Locate the cell with the specified text and output its [x, y] center coordinate. 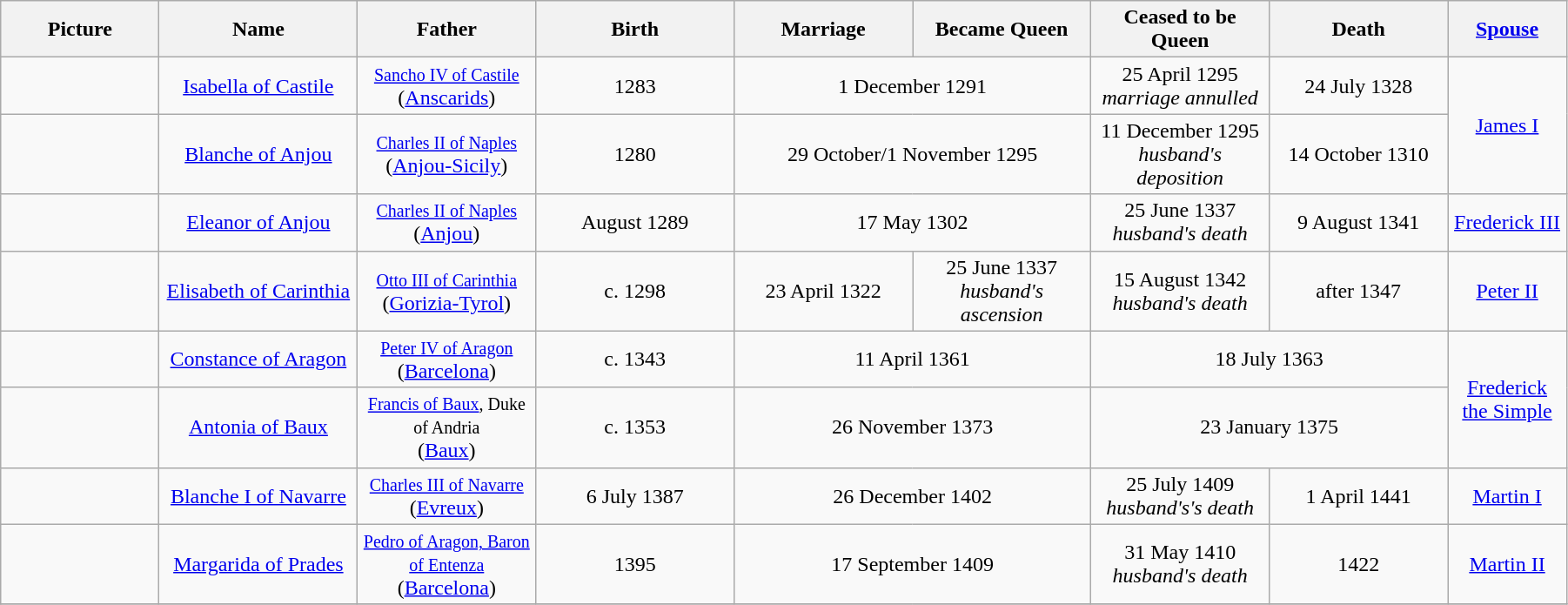
25 July 1409husband's's death [1180, 496]
Charles II of Naples(Anjou) [447, 223]
31 May 1410husband's death [1180, 564]
26 December 1402 [913, 496]
Peter II [1507, 291]
Eleanor of Anjou [258, 223]
Charles III of Navarre (Evreux) [447, 496]
1 December 1291 [913, 85]
c. 1343 [635, 359]
9 August 1341 [1359, 223]
Became Queen [1002, 30]
Picture [80, 30]
23 January 1375 [1270, 427]
Father [447, 30]
James I [1507, 125]
25 June 1337husband's death [1180, 223]
Isabella of Castile [258, 85]
Frederick the Simple [1507, 399]
Death [1359, 30]
c. 1353 [635, 427]
Ceased to be Queen [1180, 30]
Spouse [1507, 30]
Martin I [1507, 496]
Otto III of Carinthia (Gorizia-Tyrol) [447, 291]
25 June 1337husband's ascension [1002, 291]
11 December 1295 husband's deposition [1180, 154]
after 1347 [1359, 291]
Blanche I of Navarre [258, 496]
Antonia of Baux [258, 427]
Margarida of Prades [258, 564]
26 November 1373 [913, 427]
1280 [635, 154]
11 April 1361 [913, 359]
23 April 1322 [823, 291]
1422 [1359, 564]
Frederick III [1507, 223]
29 October/1 November 1295 [913, 154]
c. 1298 [635, 291]
18 July 1363 [1270, 359]
Birth [635, 30]
Francis of Baux, Duke of Andria (Baux) [447, 427]
17 September 1409 [913, 564]
Pedro of Aragon, Baron of Entenza(Barcelona) [447, 564]
Constance of Aragon [258, 359]
1395 [635, 564]
Sancho IV of Castile (Anscarids) [447, 85]
17 May 1302 [913, 223]
Blanche of Anjou [258, 154]
24 July 1328 [1359, 85]
August 1289 [635, 223]
Charles II of Naples (Anjou-Sicily) [447, 154]
6 July 1387 [635, 496]
Elisabeth of Carinthia [258, 291]
15 August 1342husband's death [1180, 291]
1 April 1441 [1359, 496]
Marriage [823, 30]
Peter IV of Aragon (Barcelona) [447, 359]
1283 [635, 85]
25 April 1295marriage annulled [1180, 85]
Name [258, 30]
14 October 1310 [1359, 154]
Martin II [1507, 564]
